Return [x, y] of the center of cell containing provided text 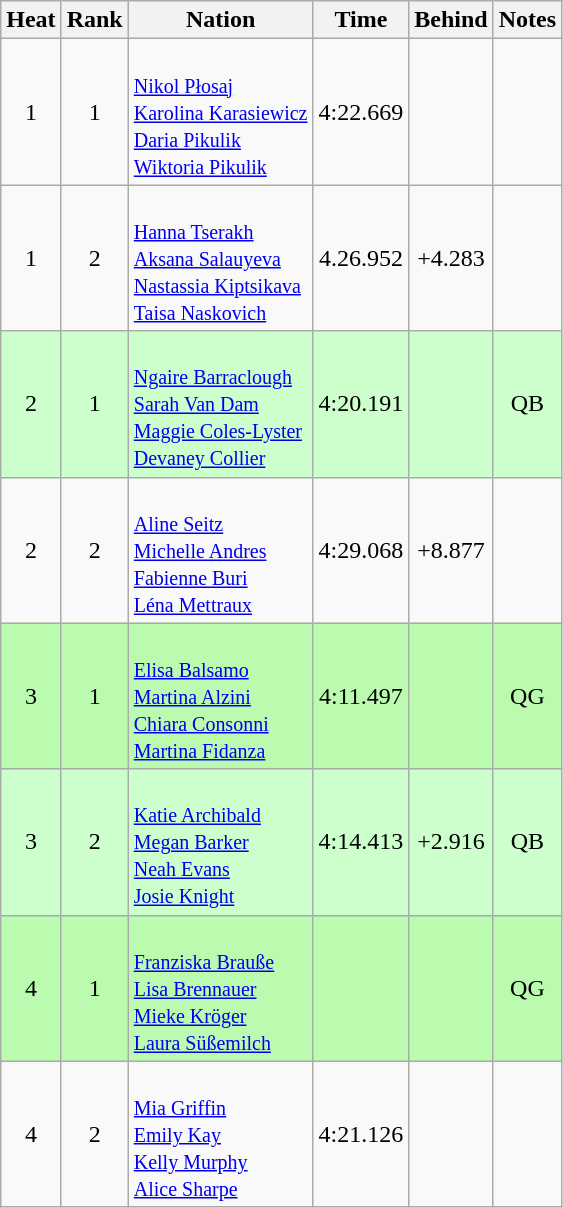
Franziska BraußeLisa BrennauerMieke KrögerLaura Süßemilch [220, 988]
Heat [31, 20]
4:29.068 [361, 550]
4:22.669 [361, 112]
4:14.413 [361, 842]
Behind [451, 20]
+8.877 [451, 550]
Time [361, 20]
4:20.191 [361, 404]
Hanna TserakhAksana SalauyevaNastassia KiptsikavaTaisa Naskovich [220, 258]
Elisa BalsamoMartina AlziniChiara ConsonniMartina Fidanza [220, 696]
Katie ArchibaldMegan BarkerNeah EvansJosie Knight [220, 842]
+4.283 [451, 258]
Rank [94, 20]
Notes [527, 20]
4.26.952 [361, 258]
4:21.126 [361, 1134]
Aline SeitzMichelle AndresFabienne BuriLéna Mettraux [220, 550]
Mia GriffinEmily KayKelly MurphyAlice Sharpe [220, 1134]
4:11.497 [361, 696]
+2.916 [451, 842]
Ngaire BarracloughSarah Van DamMaggie Coles-LysterDevaney Collier [220, 404]
Nation [220, 20]
Nikol PłosajKarolina KarasiewiczDaria PikulikWiktoria Pikulik [220, 112]
